Provide the [x, y] coordinate of the cell's center where the given text is located.  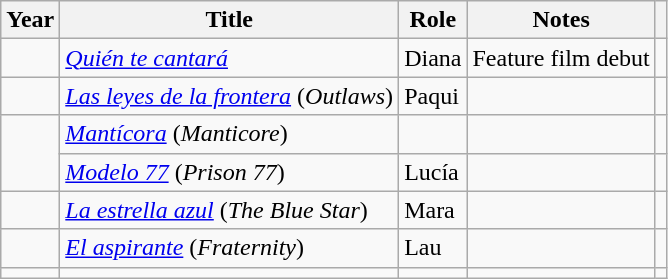
Las leyes de la frontera (Outlaws) [230, 96]
Title [230, 20]
Notes [561, 20]
El aspirante (Fraternity) [230, 248]
Paqui [433, 96]
Lucía [433, 172]
Feature film debut [561, 58]
Diana [433, 58]
Year [30, 20]
Mantícora (Manticore) [230, 134]
La estrella azul (The Blue Star) [230, 210]
Mara [433, 210]
Lau [433, 248]
Modelo 77 (Prison 77) [230, 172]
Role [433, 20]
Quién te cantará [230, 58]
